Find where the given text appears and provide that cell's center as [x, y] coordinate. 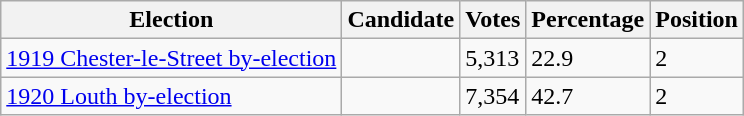
Election [172, 20]
Percentage [588, 20]
5,313 [493, 58]
Candidate [401, 20]
1919 Chester-le-Street by-election [172, 58]
7,354 [493, 96]
Votes [493, 20]
22.9 [588, 58]
Position [697, 20]
42.7 [588, 96]
1920 Louth by-election [172, 96]
